Scan for the cell matching the given text and deliver its [X, Y] coordinate at center. 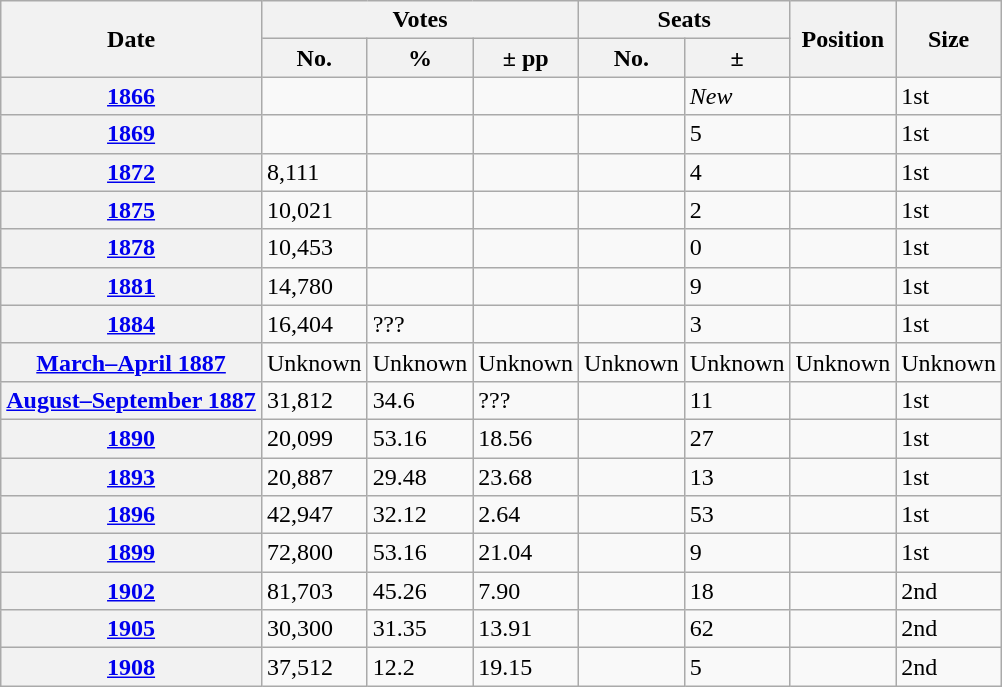
New [737, 96]
45.26 [420, 591]
10,021 [314, 210]
30,300 [314, 629]
14,780 [314, 286]
13 [737, 477]
1908 [132, 667]
16,404 [314, 324]
72,800 [314, 553]
0 [737, 248]
20,099 [314, 438]
11 [737, 400]
1875 [132, 210]
1902 [132, 591]
1893 [132, 477]
1872 [132, 172]
Date [132, 39]
1899 [132, 553]
19.15 [526, 667]
29.48 [420, 477]
37,512 [314, 667]
18 [737, 591]
12.2 [420, 667]
31.35 [420, 629]
7.90 [526, 591]
Position [843, 39]
2 [737, 210]
32.12 [420, 515]
27 [737, 438]
13.91 [526, 629]
20,887 [314, 477]
81,703 [314, 591]
10,453 [314, 248]
31,812 [314, 400]
Seats [684, 20]
53 [737, 515]
1896 [132, 515]
Votes [420, 20]
August–September 1887 [132, 400]
1881 [132, 286]
1866 [132, 96]
3 [737, 324]
± [737, 58]
2.64 [526, 515]
8,111 [314, 172]
1878 [132, 248]
1905 [132, 629]
21.04 [526, 553]
34.6 [420, 400]
% [420, 58]
March–April 1887 [132, 362]
Size [949, 39]
1890 [132, 438]
42,947 [314, 515]
23.68 [526, 477]
62 [737, 629]
± pp [526, 58]
4 [737, 172]
18.56 [526, 438]
1884 [132, 324]
1869 [132, 134]
